Search for the cell housing the specified text and yield its [x, y] center coordinate. 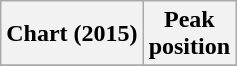
Peak position [189, 34]
Chart (2015) [72, 34]
